Scan for the cell matching the given text and deliver its (X, Y) coordinate at center. 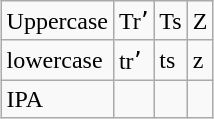
Uppercase (57, 21)
Ts (170, 21)
lowercase (57, 60)
ts (170, 60)
IPA (57, 99)
Trʼ (133, 21)
Z (200, 21)
trʼ (133, 60)
z (200, 60)
